Return the [X, Y] coordinate for the center point of the cell that contains the specified text.  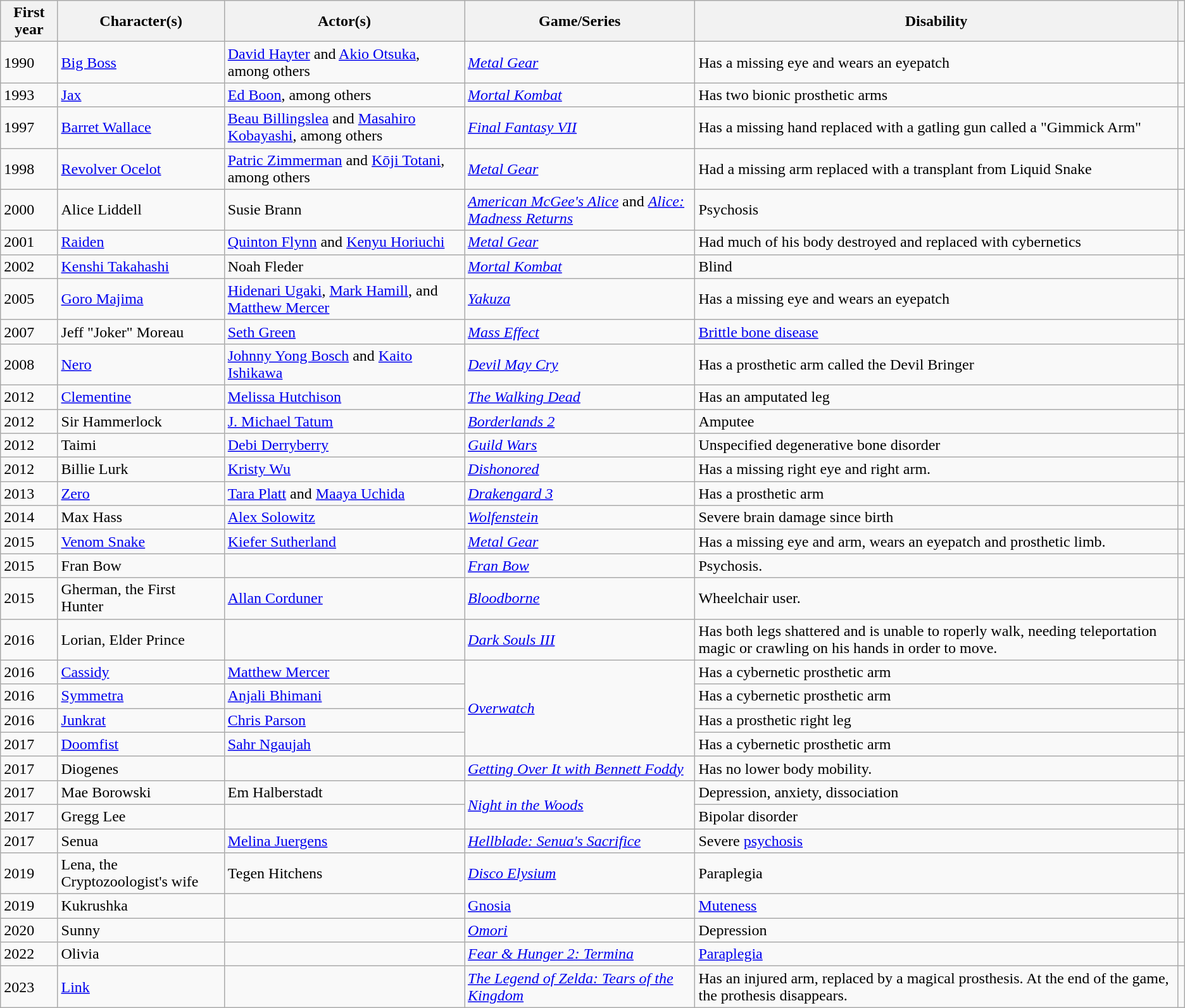
Susie Brann [344, 210]
Has a prosthetic arm [936, 494]
Goro Majima [141, 299]
Night in the Woods [580, 804]
Mass Effect [580, 332]
Had a missing arm replaced with a transplant from Liquid Snake [936, 168]
Severe brain damage since birth [936, 518]
Guild Wars [580, 445]
Lorian, Elder Prince [141, 639]
Overwatch [580, 708]
Patric Zimmerman and Kōji Totani, among others [344, 168]
Severe psychosis [936, 841]
2002 [29, 266]
Venom Snake [141, 542]
Sir Hammerlock [141, 421]
Clementine [141, 397]
Nero [141, 364]
Alex Solowitz [344, 518]
Unspecified degenerative bone disorder [936, 445]
Tara Platt and Maaya Uchida [344, 494]
Noah Fleder [344, 266]
Cassidy [141, 672]
Debi Derryberry [344, 445]
Chris Parson [344, 720]
Kristy Wu [344, 470]
1990 [29, 62]
Gherman, the First Hunter [141, 599]
Game/Series [580, 22]
The Walking Dead [580, 397]
Fear & Hunger 2: Termina [580, 954]
Bloodborne [580, 599]
Final Fantasy VII [580, 128]
Ed Boon, among others [344, 95]
Disco Elysium [580, 873]
Has an injured arm, replaced by a magical prosthesis. At the end of the game, the prothesis disappears. [936, 987]
Borderlands 2 [580, 421]
Doomfist [141, 744]
2005 [29, 299]
2007 [29, 332]
Link [141, 987]
Has two bionic prosthetic arms [936, 95]
Alice Liddell [141, 210]
Symmetra [141, 696]
The Legend of Zelda: Tears of the Kingdom [580, 987]
Wolfenstein [580, 518]
Tegen Hitchens [344, 873]
Taimi [141, 445]
2020 [29, 930]
Has a prosthetic arm called the Devil Bringer [936, 364]
2013 [29, 494]
Bipolar disorder [936, 816]
Dishonored [580, 470]
Revolver Ocelot [141, 168]
Disability [936, 22]
Senua [141, 841]
Brittle bone disease [936, 332]
Melissa Hutchison [344, 397]
2023 [29, 987]
Dark Souls III [580, 639]
Devil May Cry [580, 364]
Anjali Bhimani [344, 696]
American McGee's Alice and Alice: Madness Returns [580, 210]
Quinton Flynn and Kenyu Horiuchi [344, 242]
Jax [141, 95]
Beau Billingslea and Masahiro Kobayashi, among others [344, 128]
Sunny [141, 930]
Yakuza [580, 299]
Has both legs shattered and is unable to roperly walk, needing teleportation magic or crawling on his hands in order to move. [936, 639]
Has no lower body mobility. [936, 768]
Matthew Mercer [344, 672]
Character(s) [141, 22]
Blind [936, 266]
2014 [29, 518]
Barret Wallace [141, 128]
David Hayter and Akio Otsuka, among others [344, 62]
Psychosis [936, 210]
Raiden [141, 242]
Olivia [141, 954]
Drakengard 3 [580, 494]
Allan Corduner [344, 599]
Muteness [936, 906]
Hellblade: Senua's Sacrifice [580, 841]
Had much of his body destroyed and replaced with cybernetics [936, 242]
Has a missing eye and arm, wears an eyepatch and prosthetic limb. [936, 542]
Billie Lurk [141, 470]
Kiefer Sutherland [344, 542]
Sahr Ngaujah [344, 744]
Actor(s) [344, 22]
Psychosis. [936, 566]
Wheelchair user. [936, 599]
Hidenari Ugaki, Mark Hamill, and Matthew Mercer [344, 299]
Amputee [936, 421]
Zero [141, 494]
Max Hass [141, 518]
Getting Over It with Bennett Foddy [580, 768]
2022 [29, 954]
First year [29, 22]
Omori [580, 930]
Has a missing hand replaced with a gatling gun called a "Gimmick Arm" [936, 128]
Lena, the Cryptozoologist's wife [141, 873]
Diogenes [141, 768]
Seth Green [344, 332]
2008 [29, 364]
Em Halberstadt [344, 792]
Has a missing right eye and right arm. [936, 470]
1998 [29, 168]
Big Boss [141, 62]
Gregg Lee [141, 816]
Johnny Yong Bosch and Kaito Ishikawa [344, 364]
2001 [29, 242]
Jeff "Joker" Moreau [141, 332]
2000 [29, 210]
Melina Juergens [344, 841]
Kukrushka [141, 906]
Mae Borowski [141, 792]
Gnosia [580, 906]
Depression [936, 930]
Kenshi Takahashi [141, 266]
1993 [29, 95]
Junkrat [141, 720]
Has a prosthetic right leg [936, 720]
Depression, anxiety, dissociation [936, 792]
Has an amputated leg [936, 397]
J. Michael Tatum [344, 421]
1997 [29, 128]
